For the text-containing cell, return its midpoint in (x, y) coordinate format. 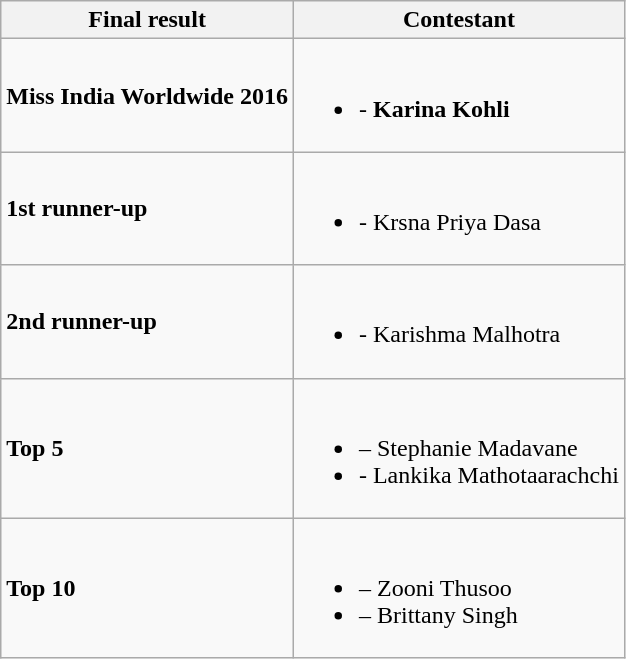
2nd runner-up (148, 322)
Top 5 (148, 448)
– Stephanie Madavane - Lankika Mathotaarachchi (458, 448)
1st runner-up (148, 208)
- Krsna Priya Dasa (458, 208)
Miss India Worldwide 2016 (148, 96)
Final result (148, 20)
Contestant (458, 20)
- Karina Kohli (458, 96)
Top 10 (148, 588)
- Karishma Malhotra (458, 322)
– Zooni Thusoo – Brittany Singh (458, 588)
